Determine the [x, y] coordinate at the center of the cell enclosing the given text.  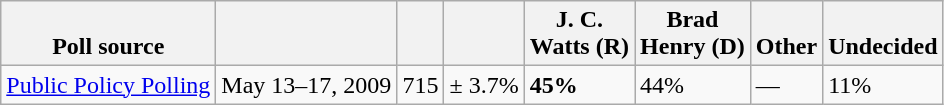
11% [883, 85]
BradHenry (D) [693, 34]
J. C.Watts (R) [579, 34]
715 [420, 85]
— [786, 85]
± 3.7% [484, 85]
Poll source [108, 34]
Undecided [883, 34]
May 13–17, 2009 [306, 85]
45% [579, 85]
44% [693, 85]
Other [786, 34]
Public Policy Polling [108, 85]
